Capture the cell that displays the provided text and extract its [x, y] central coordinate. 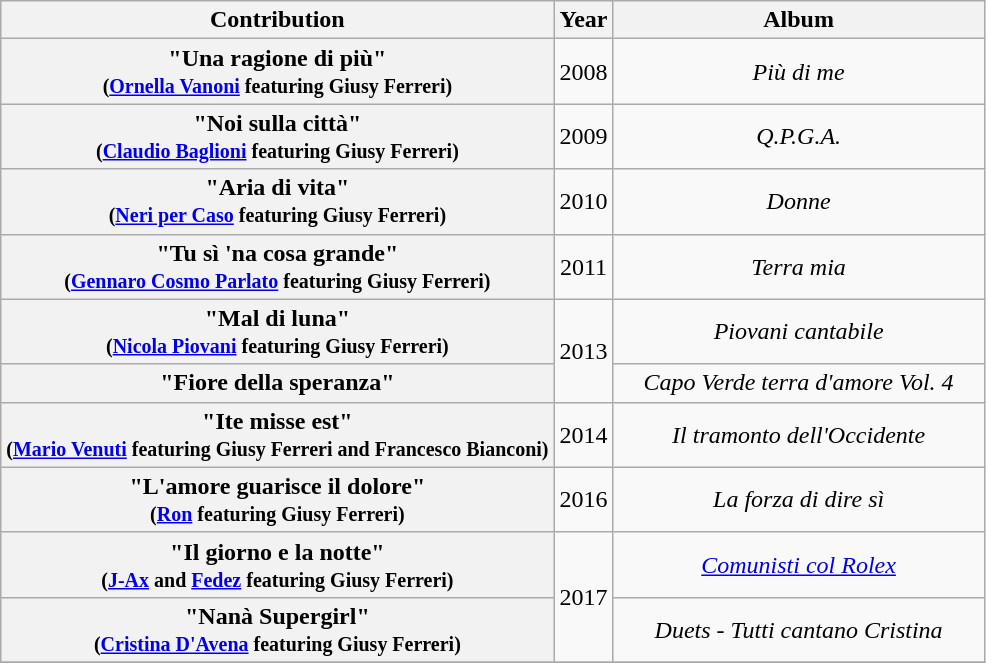
"Fiore della speranza" [278, 383]
"L'amore guarisce il dolore"(Ron featuring Giusy Ferreri) [278, 500]
Comunisti col Rolex [798, 564]
Album [798, 20]
Più di me [798, 72]
La forza di dire sì [798, 500]
2010 [584, 202]
"Nanà Supergirl"(Cristina D'Avena featuring Giusy Ferreri) [278, 630]
Year [584, 20]
Piovani cantabile [798, 332]
2017 [584, 597]
"Tu sì 'na cosa grande"(Gennaro Cosmo Parlato featuring Giusy Ferreri) [278, 266]
"Aria di vita"(Neri per Caso featuring Giusy Ferreri) [278, 202]
2016 [584, 500]
2011 [584, 266]
"Ite misse est"(Mario Venuti featuring Giusy Ferreri and Francesco Bianconi) [278, 434]
"Una ragione di più"(Ornella Vanoni featuring Giusy Ferreri) [278, 72]
2009 [584, 136]
Il tramonto dell'Occidente [798, 434]
Contribution [278, 20]
"Mal di luna"(Nicola Piovani featuring Giusy Ferreri) [278, 332]
2013 [584, 350]
Terra mia [798, 266]
"Noi sulla città"(Claudio Baglioni featuring Giusy Ferreri) [278, 136]
2014 [584, 434]
Capo Verde terra d'amore Vol. 4 [798, 383]
2008 [584, 72]
Donne [798, 202]
Q.P.G.A. [798, 136]
"Il giorno e la notte"(J-Ax and Fedez featuring Giusy Ferreri) [278, 564]
Duets - Tutti cantano Cristina [798, 630]
